Identify which cell holds the provided text, then report its (x, y) central coordinate. 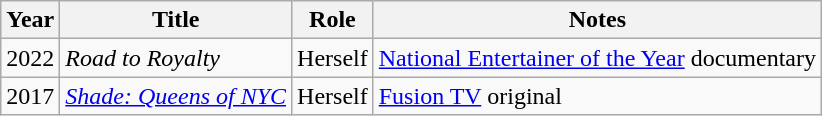
Road to Royalty (176, 58)
National Entertainer of the Year documentary (597, 58)
2022 (30, 58)
Title (176, 20)
Notes (597, 20)
Role (333, 20)
Shade: Queens of NYC (176, 96)
Year (30, 20)
2017 (30, 96)
Fusion TV original (597, 96)
